Extract the (X, Y) coordinate from the center of the cell holding the provided text.  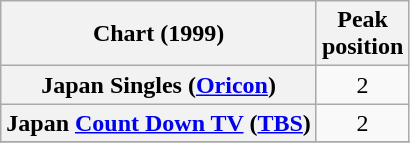
Chart (1999) (159, 34)
Japan Count Down TV (TBS) (159, 123)
Japan Singles (Oricon) (159, 85)
Peakposition (362, 34)
